Determine the [x, y] coordinate at the center of the cell enclosing the given text.  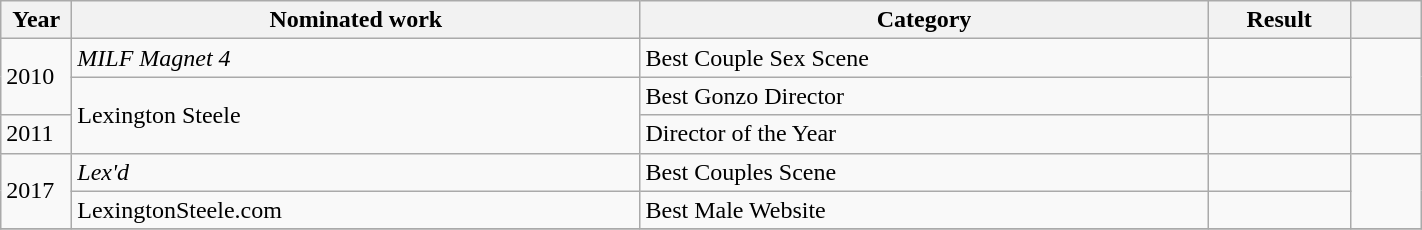
Nominated work [356, 20]
2010 [36, 77]
2017 [36, 191]
2011 [36, 134]
Best Couple Sex Scene [924, 58]
Category [924, 20]
MILF Magnet 4 [356, 58]
Best Couples Scene [924, 172]
Result [1279, 20]
Best Gonzo Director [924, 96]
Lex'd [356, 172]
Year [36, 20]
Best Male Website [924, 210]
Director of the Year [924, 134]
LexingtonSteele.com [356, 210]
Lexington Steele [356, 115]
